Capture the cell that displays the provided text and extract its (x, y) central coordinate. 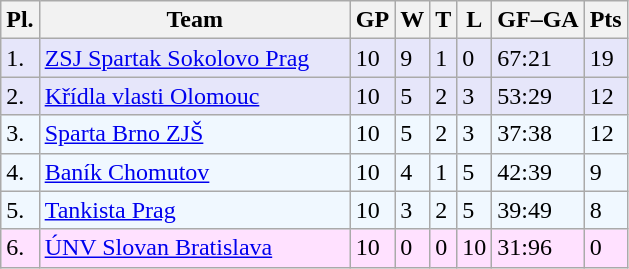
ÚNV Slovan Bratislava (194, 248)
67:21 (538, 58)
Team (194, 20)
4 (412, 172)
3. (20, 134)
53:29 (538, 96)
6. (20, 248)
31:96 (538, 248)
4. (20, 172)
Pts (606, 20)
Tankista Prag (194, 210)
Pl. (20, 20)
42:39 (538, 172)
Křídla vlasti Olomouc (194, 96)
Sparta Brno ZJŠ (194, 134)
ZSJ Spartak Sokolovo Prag (194, 58)
T (444, 20)
W (412, 20)
39:49 (538, 210)
19 (606, 58)
1. (20, 58)
GF–GA (538, 20)
37:38 (538, 134)
5. (20, 210)
GP (372, 20)
L (474, 20)
2. (20, 96)
Baník Chomutov (194, 172)
8 (606, 210)
